Scan for the cell matching the given text and deliver its [x, y] coordinate at center. 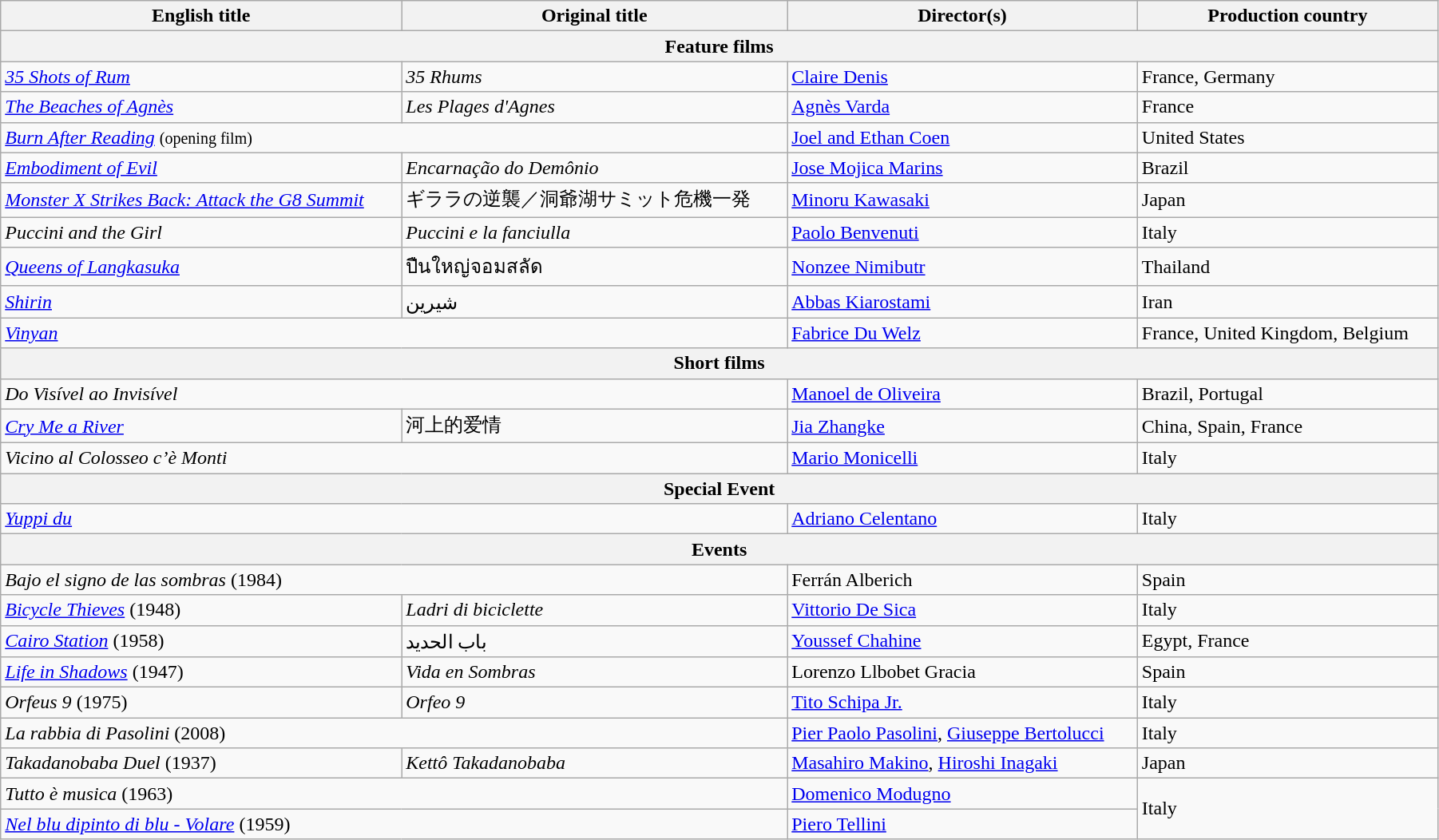
Bicycle Thieves (1948) [201, 610]
Ferrán Alberich [963, 580]
Manoel de Oliveira [963, 394]
Yuppi du [394, 519]
Brazil, Portugal [1287, 394]
Joel and Ethan Coen [963, 137]
Mario Monicelli [963, 458]
Egypt, France [1287, 641]
Lorenzo Llbobet Gracia [963, 672]
Vinyan [394, 333]
35 Rhums [594, 77]
Orfeo 9 [594, 703]
Kettô Takadanobaba [594, 763]
Puccini and the Girl [201, 232]
Vida en Sombras [594, 672]
Tito Schipa Jr. [963, 703]
ギララの逆襲／洞爺湖サミット危機一発 [594, 200]
Nonzee Nimibutr [963, 267]
Shirin [201, 302]
France, Germany [1287, 77]
Orfeus 9 (1975) [201, 703]
Jose Mojica Marins [963, 168]
Domenico Modugno [963, 794]
Pier Paolo Pasolini, Giuseppe Bertolucci [963, 733]
Encarnação do Demônio [594, 168]
Monster X Strikes Back: Attack the G8 Summit [201, 200]
Life in Shadows (1947) [201, 672]
Brazil [1287, 168]
Special Event [719, 489]
Vittorio De Sica [963, 610]
Tutto è musica (1963) [394, 794]
Thailand [1287, 267]
English title [201, 16]
Short films [719, 363]
La rabbia di Pasolini (2008) [394, 733]
France, United Kingdom, Belgium [1287, 333]
Abbas Kiarostami [963, 302]
35 Shots of Rum [201, 77]
Production country [1287, 16]
Takadanobaba Duel (1937) [201, 763]
Minoru Kawasaki [963, 200]
Vicino al Colosseo c’è Monti [394, 458]
Les Plages d'Agnes [594, 107]
Cry Me a River [201, 426]
United States [1287, 137]
Iran [1287, 302]
Do Visível ao Invisível [394, 394]
Embodiment of Evil [201, 168]
Jia Zhangke [963, 426]
باب الحديد [594, 641]
Cairo Station (1958) [201, 641]
Puccini e la fanciulla [594, 232]
Youssef Chahine [963, 641]
Director(s) [963, 16]
Claire Denis [963, 77]
河上的爱情 [594, 426]
Fabrice Du Welz [963, 333]
The Beaches of Agnès [201, 107]
شیرین [594, 302]
Piero Tellini [963, 824]
China, Spain, France [1287, 426]
Queens of Langkasuka [201, 267]
France [1287, 107]
Masahiro Makino, Hiroshi Inagaki [963, 763]
Adriano Celentano [963, 519]
Bajo el signo de las sombras (1984) [394, 580]
ปืนใหญ่จอมสลัด [594, 267]
Nel blu dipinto di blu - Volare (1959) [394, 824]
Burn After Reading (opening film) [394, 137]
Agnès Varda [963, 107]
Feature films [719, 46]
Events [719, 549]
Paolo Benvenuti [963, 232]
Ladri di biciclette [594, 610]
Original title [594, 16]
